Provide the [X, Y] coordinate of the cell's center where the given text is located.  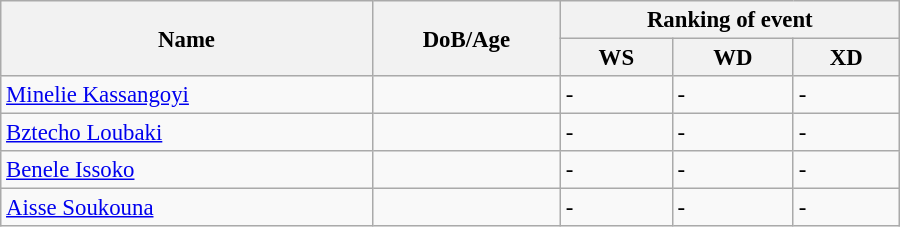
Minelie Kassangoyi [187, 95]
Ranking of event [730, 20]
DoB/Age [466, 38]
XD [846, 58]
WS [616, 58]
WD [732, 58]
Name [187, 38]
Benele Issoko [187, 170]
Bztecho Loubaki [187, 133]
Aisse Soukouna [187, 208]
